For the text-containing cell, return its midpoint in [x, y] coordinate format. 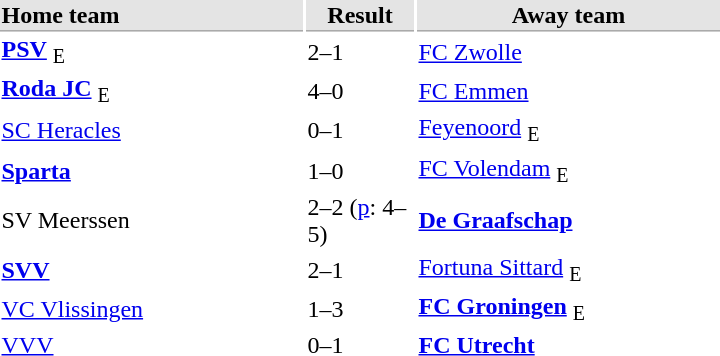
PSV E [152, 52]
Fortuna Sittard E [568, 270]
De Graafschap [568, 220]
FC Zwolle [568, 52]
SVV [152, 270]
Sparta [152, 170]
4–0 [360, 92]
SC Heracles [152, 131]
Away team [568, 16]
Roda JC E [152, 92]
VC Vlissingen [152, 309]
2–2 (p: 4–5) [360, 220]
FC Emmen [568, 92]
FC Volendam E [568, 170]
Feyenoord E [568, 131]
SV Meerssen [152, 220]
1–0 [360, 170]
FC Groningen E [568, 309]
Home team [152, 16]
Result [360, 16]
0–1 [360, 131]
1–3 [360, 309]
